From the cell containing the given text, extract its center point as (x, y) coordinate. 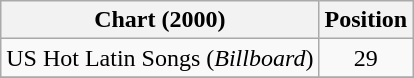
Position (366, 20)
29 (366, 58)
US Hot Latin Songs (Billboard) (160, 58)
Chart (2000) (160, 20)
